Provide the [X, Y] coordinate of the cell's center where the given text is located.  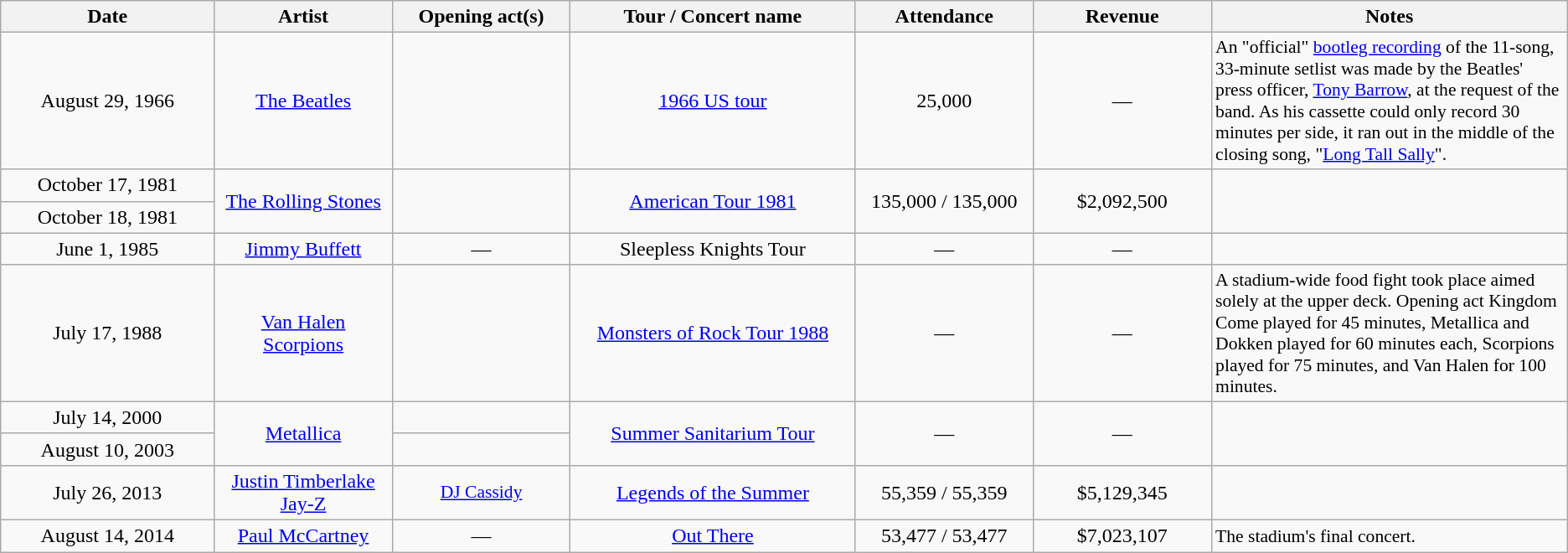
The stadium's final concert. [1389, 535]
Justin TimberlakeJay-Z [303, 493]
Sleepless Knights Tour [713, 249]
55,359 / 55,359 [945, 493]
$7,023,107 [1122, 535]
53,477 / 53,477 [945, 535]
Legends of the Summer [713, 493]
1966 US tour [713, 101]
Metallica [303, 433]
July 14, 2000 [107, 417]
Artist [303, 17]
$2,092,500 [1122, 201]
June 1, 1985 [107, 249]
135,000 / 135,000 [945, 201]
Notes [1389, 17]
DJ Cassidy [481, 493]
Revenue [1122, 17]
Summer Sanitarium Tour [713, 433]
The Rolling Stones [303, 201]
August 29, 1966 [107, 101]
American Tour 1981 [713, 201]
Opening act(s) [481, 17]
Jimmy Buffett [303, 249]
Paul McCartney [303, 535]
Date [107, 17]
August 14, 2014 [107, 535]
October 18, 1981 [107, 217]
August 10, 2003 [107, 449]
$5,129,345 [1122, 493]
Van HalenScorpions [303, 333]
October 17, 1981 [107, 185]
Attendance [945, 17]
The Beatles [303, 101]
Tour / Concert name [713, 17]
July 17, 1988 [107, 333]
Out There [713, 535]
July 26, 2013 [107, 493]
25,000 [945, 101]
Monsters of Rock Tour 1988 [713, 333]
